Capture the cell that displays the provided text and extract its [X, Y] central coordinate. 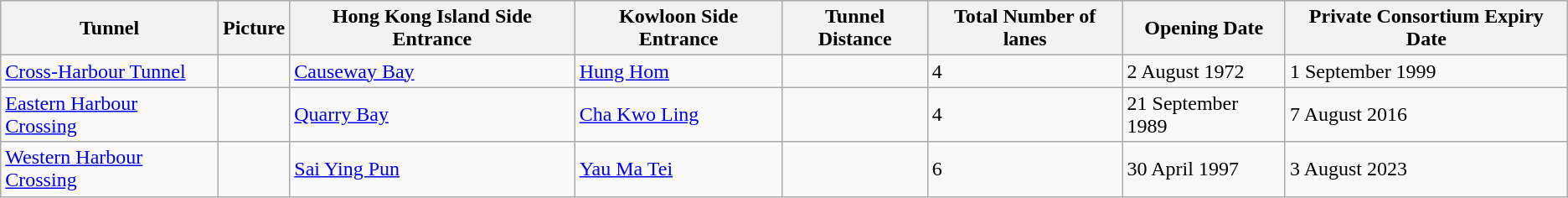
Private Consortium Expiry Date [1426, 29]
Opening Date [1204, 29]
7 August 2016 [1426, 114]
Quarry Bay [432, 114]
Western Harbour Crossing [110, 169]
Tunnel [110, 29]
Cross-Harbour Tunnel [110, 71]
Causeway Bay [432, 71]
30 April 1997 [1204, 169]
Total Number of lanes [1025, 29]
Eastern Harbour Crossing [110, 114]
Yau Ma Tei [678, 169]
21 September 1989 [1204, 114]
6 [1025, 169]
3 August 2023 [1426, 169]
Hung Hom [678, 71]
Cha Kwo Ling [678, 114]
Tunnel Distance [854, 29]
Hong Kong Island Side Entrance [432, 29]
Picture [253, 29]
Kowloon Side Entrance [678, 29]
Sai Ying Pun [432, 169]
2 August 1972 [1204, 71]
1 September 1999 [1426, 71]
